Extract the (X, Y) coordinate from the center of the cell holding the provided text.  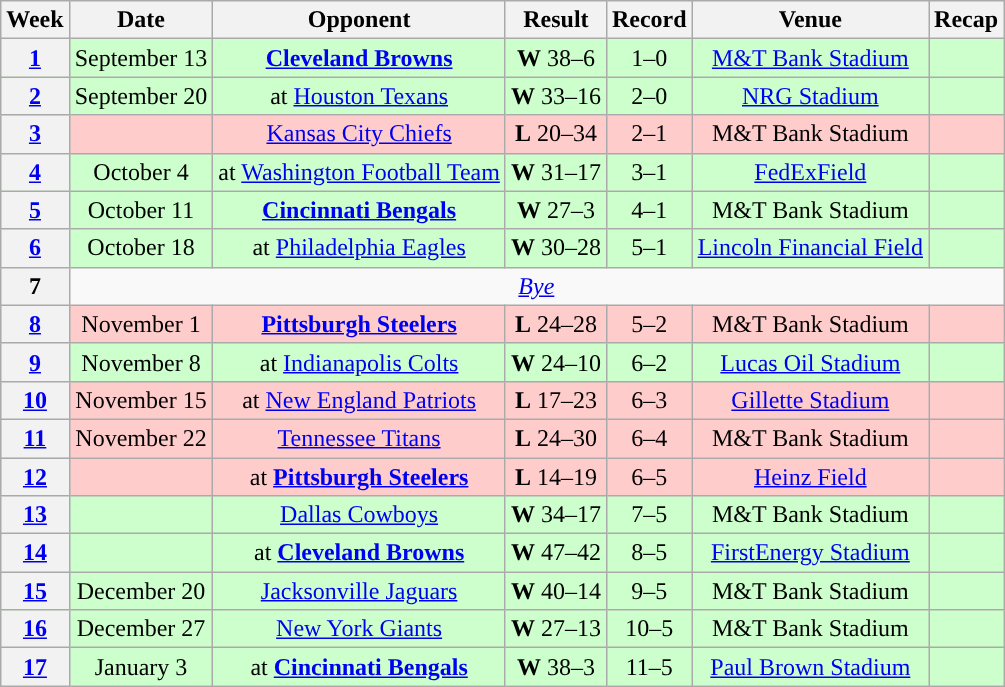
W 27–3 (556, 210)
FedExField (810, 172)
7 (35, 286)
Result (556, 20)
at Pittsburgh Steelers (360, 477)
2–1 (649, 134)
W 24–10 (556, 362)
15 (35, 591)
L 24–30 (556, 438)
13 (35, 515)
17 (35, 667)
9 (35, 362)
L 20–34 (556, 134)
at New England Patriots (360, 400)
NRG Stadium (810, 96)
W 27–13 (556, 629)
FirstEnergy Stadium (810, 553)
L 17–23 (556, 400)
11 (35, 438)
5–1 (649, 248)
Dallas Cowboys (360, 515)
at Cleveland Browns (360, 553)
Recap (966, 20)
at Washington Football Team (360, 172)
Week (35, 20)
2–0 (649, 96)
Record (649, 20)
Bye (536, 286)
Heinz Field (810, 477)
October 4 (141, 172)
L 14–19 (556, 477)
8 (35, 324)
at Indianapolis Colts (360, 362)
November 1 (141, 324)
10 (35, 400)
W 31–17 (556, 172)
November 8 (141, 362)
W 40–14 (556, 591)
1–0 (649, 58)
Pittsburgh Steelers (360, 324)
September 20 (141, 96)
January 3 (141, 667)
Kansas City Chiefs (360, 134)
10–5 (649, 629)
Lucas Oil Stadium (810, 362)
Lincoln Financial Field (810, 248)
Cleveland Browns (360, 58)
Date (141, 20)
at Houston Texans (360, 96)
Gillette Stadium (810, 400)
8–5 (649, 553)
2 (35, 96)
at Cincinnati Bengals (360, 667)
3–1 (649, 172)
W 34–17 (556, 515)
6 (35, 248)
October 11 (141, 210)
Paul Brown Stadium (810, 667)
W 47–42 (556, 553)
W 38–6 (556, 58)
December 27 (141, 629)
November 15 (141, 400)
5–2 (649, 324)
Jacksonville Jaguars (360, 591)
October 18 (141, 248)
L 24–28 (556, 324)
7–5 (649, 515)
16 (35, 629)
3 (35, 134)
6–2 (649, 362)
Venue (810, 20)
14 (35, 553)
6–5 (649, 477)
December 20 (141, 591)
12 (35, 477)
11–5 (649, 667)
W 30–28 (556, 248)
6–4 (649, 438)
6–3 (649, 400)
1 (35, 58)
W 38–3 (556, 667)
New York Giants (360, 629)
4 (35, 172)
5 (35, 210)
9–5 (649, 591)
September 13 (141, 58)
Tennessee Titans (360, 438)
at Philadelphia Eagles (360, 248)
November 22 (141, 438)
Cincinnati Bengals (360, 210)
W 33–16 (556, 96)
Opponent (360, 20)
4–1 (649, 210)
